Provide the [X, Y] coordinate of the cell's center where the given text is located.  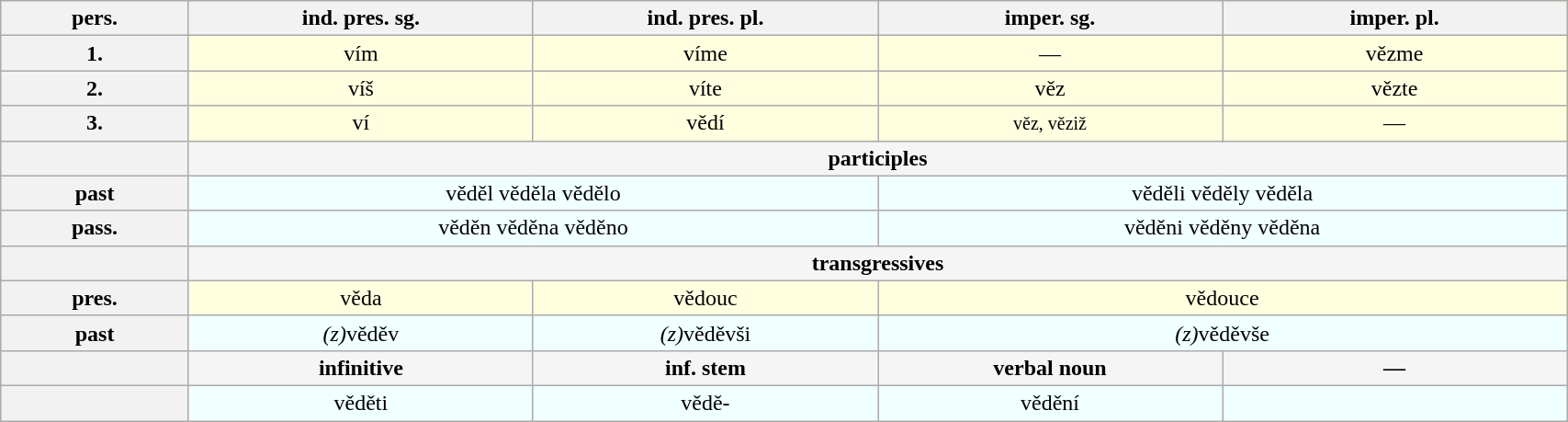
verbal noun [1051, 368]
vězte [1394, 88]
víme [705, 53]
pers. [96, 18]
ví [360, 123]
věděni věděny věděna [1223, 228]
věděli věděly věděla [1223, 193]
víte [705, 88]
věz, věziž [1051, 123]
3. [96, 123]
věz [1051, 88]
věděti [360, 403]
víš [360, 88]
věděl věděla vědělo [533, 193]
imper. pl. [1394, 18]
vím [360, 53]
vědouce [1223, 298]
inf. stem [705, 368]
ind. pres. sg. [360, 18]
věda [360, 298]
ind. pres. pl. [705, 18]
infinitive [360, 368]
vědění [1051, 403]
transgressives [877, 263]
2. [96, 88]
vědouc [705, 298]
(z)věděv [360, 333]
1. [96, 53]
pres. [96, 298]
(z)věděvše [1223, 333]
pass. [96, 228]
vězme [1394, 53]
vědě- [705, 403]
věděn věděna věděno [533, 228]
participles [877, 158]
(z)věděvši [705, 333]
imper. sg. [1051, 18]
vědí [705, 123]
